Detect which cell encompasses the target text, then output its (X, Y) center coordinate. 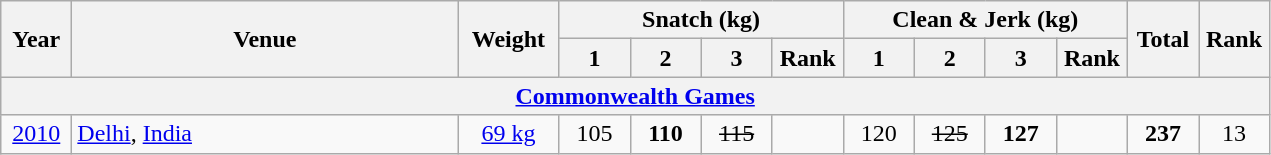
2010 (36, 134)
Weight (508, 39)
120 (878, 134)
Snatch (kg) (701, 20)
115 (736, 134)
13 (1234, 134)
Year (36, 39)
105 (594, 134)
110 (666, 134)
Venue (265, 39)
69 kg (508, 134)
237 (1162, 134)
125 (950, 134)
Clean & Jerk (kg) (985, 20)
Delhi, India (265, 134)
Commonwealth Games (636, 96)
Total (1162, 39)
127 (1020, 134)
